Detect which cell encompasses the target text, then output its (x, y) center coordinate. 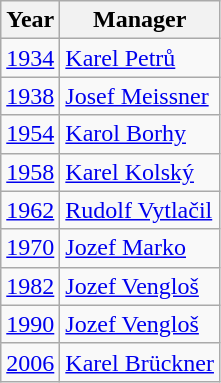
1938 (30, 96)
Year (30, 20)
Josef Meissner (140, 96)
1982 (30, 286)
1962 (30, 210)
1954 (30, 134)
Manager (140, 20)
Karel Petrů (140, 58)
1970 (30, 248)
Rudolf Vytlačil (140, 210)
Karel Kolský (140, 172)
1934 (30, 58)
Jozef Marko (140, 248)
Karel Brückner (140, 362)
1990 (30, 324)
2006 (30, 362)
1958 (30, 172)
Karol Borhy (140, 134)
